Output the (x, y) coordinate of the center of the cell containing the given text.  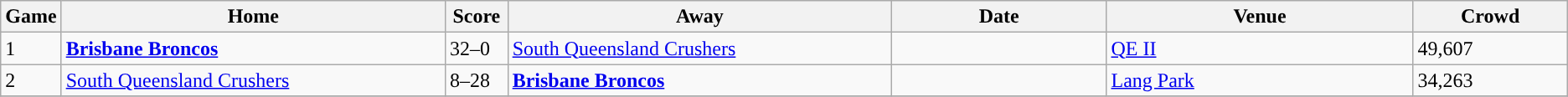
34,263 (1490, 80)
Lang Park (1260, 80)
Home (253, 17)
Score (477, 17)
2 (31, 80)
8–28 (477, 80)
Away (699, 17)
QE II (1260, 48)
1 (31, 48)
Venue (1260, 17)
32–0 (477, 48)
Date (999, 17)
49,607 (1490, 48)
Crowd (1490, 17)
Game (31, 17)
